Pinpoint the cell where the given text exists, returning its [x, y] midpoint coordinate. 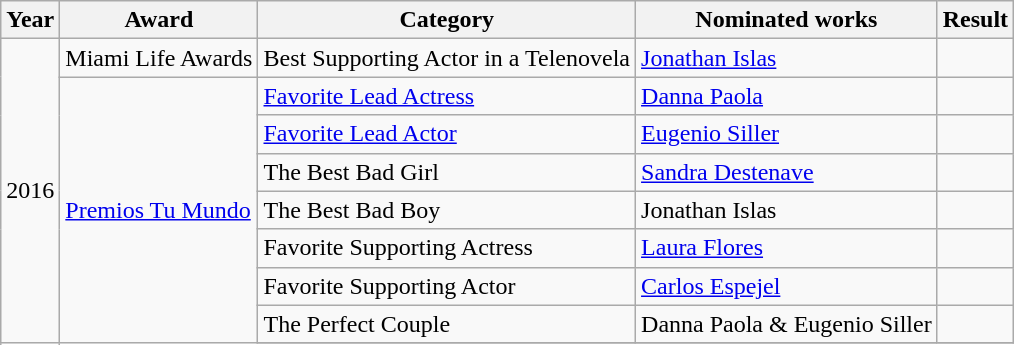
Eugenio Siller [787, 134]
Premios Tu Mundo [159, 210]
Favorite Supporting Actress [447, 248]
Miami Life Awards [159, 58]
Favorite Supporting Actor [447, 286]
Year [30, 20]
Nominated works [787, 20]
Danna Paola [787, 96]
The Best Bad Boy [447, 210]
Award [159, 20]
Danna Paola & Eugenio Siller [787, 324]
Category [447, 20]
Carlos Espejel [787, 286]
The Best Bad Girl [447, 172]
The Perfect Couple [447, 324]
Sandra Destenave [787, 172]
Best Supporting Actor in a Telenovela [447, 58]
Result [975, 20]
2016 [30, 191]
Favorite Lead Actor [447, 134]
Favorite Lead Actress [447, 96]
Laura Flores [787, 248]
